Extract the (x, y) coordinate from the center of the cell holding the provided text.  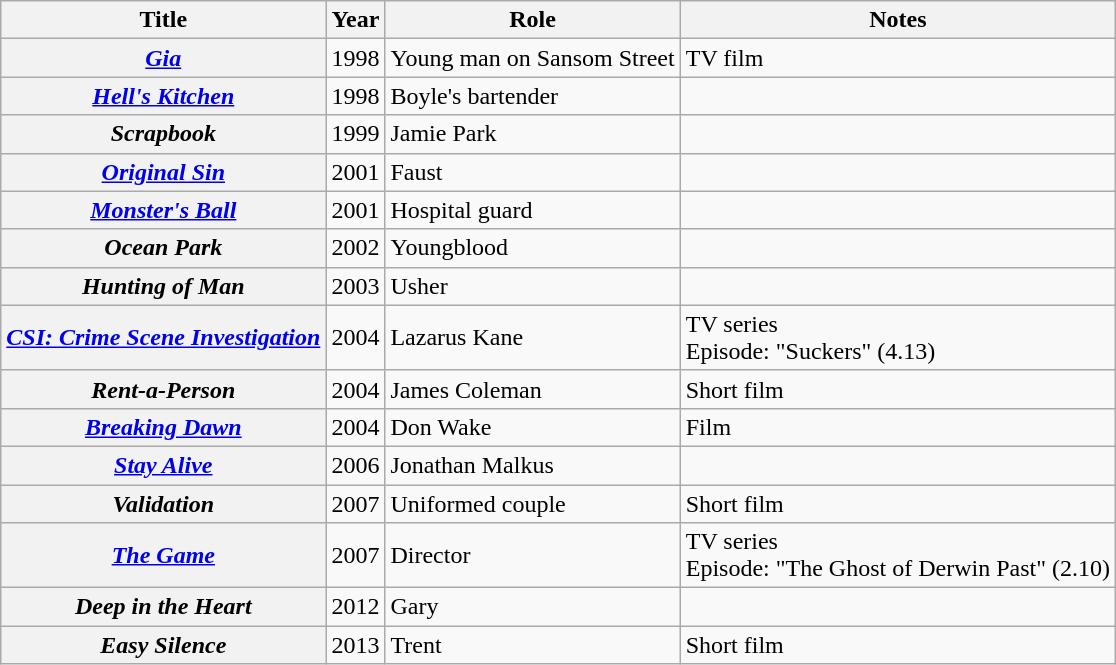
Hospital guard (532, 210)
Trent (532, 645)
Don Wake (532, 427)
Gia (164, 58)
Faust (532, 172)
Role (532, 20)
Stay Alive (164, 465)
Validation (164, 503)
Title (164, 20)
Lazarus Kane (532, 338)
Breaking Dawn (164, 427)
Jonathan Malkus (532, 465)
Deep in the Heart (164, 607)
Film (898, 427)
The Game (164, 556)
James Coleman (532, 389)
Monster's Ball (164, 210)
1999 (356, 134)
Young man on Sansom Street (532, 58)
Hunting of Man (164, 286)
Year (356, 20)
2006 (356, 465)
2002 (356, 248)
Boyle's bartender (532, 96)
2012 (356, 607)
Scrapbook (164, 134)
2013 (356, 645)
Ocean Park (164, 248)
Youngblood (532, 248)
Usher (532, 286)
Gary (532, 607)
Original Sin (164, 172)
2003 (356, 286)
TV film (898, 58)
Jamie Park (532, 134)
Uniformed couple (532, 503)
Director (532, 556)
TV seriesEpisode: "Suckers" (4.13) (898, 338)
TV seriesEpisode: "The Ghost of Derwin Past" (2.10) (898, 556)
Rent-a-Person (164, 389)
Hell's Kitchen (164, 96)
Notes (898, 20)
Easy Silence (164, 645)
CSI: Crime Scene Investigation (164, 338)
